Capture the cell that displays the provided text and extract its [X, Y] central coordinate. 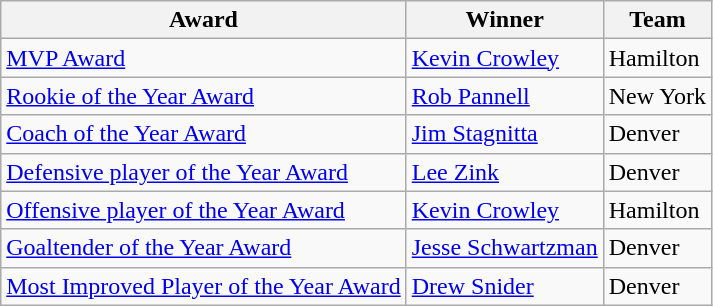
Rookie of the Year Award [204, 96]
Offensive player of the Year Award [204, 210]
Coach of the Year Award [204, 134]
Jim Stagnitta [504, 134]
Goaltender of the Year Award [204, 248]
New York [657, 96]
Defensive player of the Year Award [204, 172]
Drew Snider [504, 286]
MVP Award [204, 58]
Winner [504, 20]
Rob Pannell [504, 96]
Most Improved Player of the Year Award [204, 286]
Team [657, 20]
Award [204, 20]
Jesse Schwartzman [504, 248]
Lee Zink [504, 172]
